Find where the given text appears and provide that cell's center as (X, Y) coordinate. 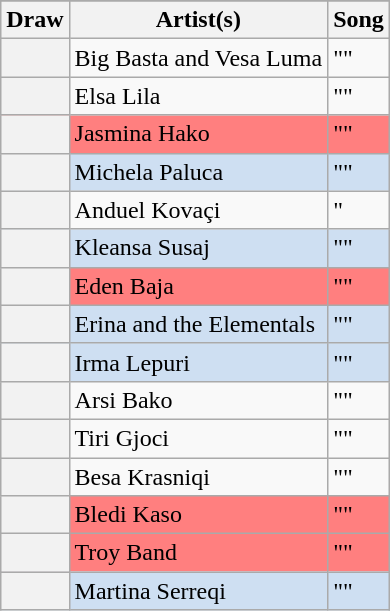
Big Basta and Vesa Luma (198, 58)
Kleansa Susaj (198, 248)
Martina Serreqi (198, 591)
Erina and the Elementals (198, 324)
Artist(s) (198, 20)
Jasmina Hako (198, 134)
Michela Paluca (198, 172)
Anduel Kovaçi (198, 210)
Eden Baja (198, 286)
Tiri Gjoci (198, 438)
Arsi Bako (198, 400)
Irma Lepuri (198, 362)
" (359, 210)
Bledi Kaso (198, 515)
Song (359, 20)
Troy Band (198, 553)
Elsa Lila (198, 96)
Draw (35, 20)
Besa Krasniqi (198, 477)
